Return the [X, Y] coordinate for the center point of the cell that contains the specified text.  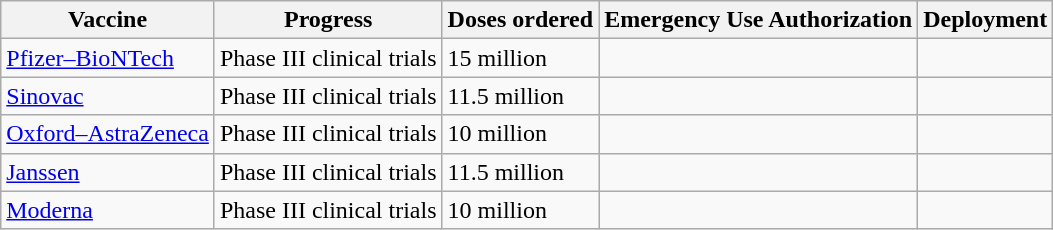
Pfizer–BioNTech [108, 58]
Janssen [108, 172]
Emergency Use Authorization [758, 20]
Moderna [108, 210]
Sinovac [108, 96]
Vaccine [108, 20]
Progress [328, 20]
15 million [520, 58]
Oxford–AstraZeneca [108, 134]
Doses ordered [520, 20]
Deployment [986, 20]
